Scan for the cell matching the given text and deliver its [x, y] coordinate at center. 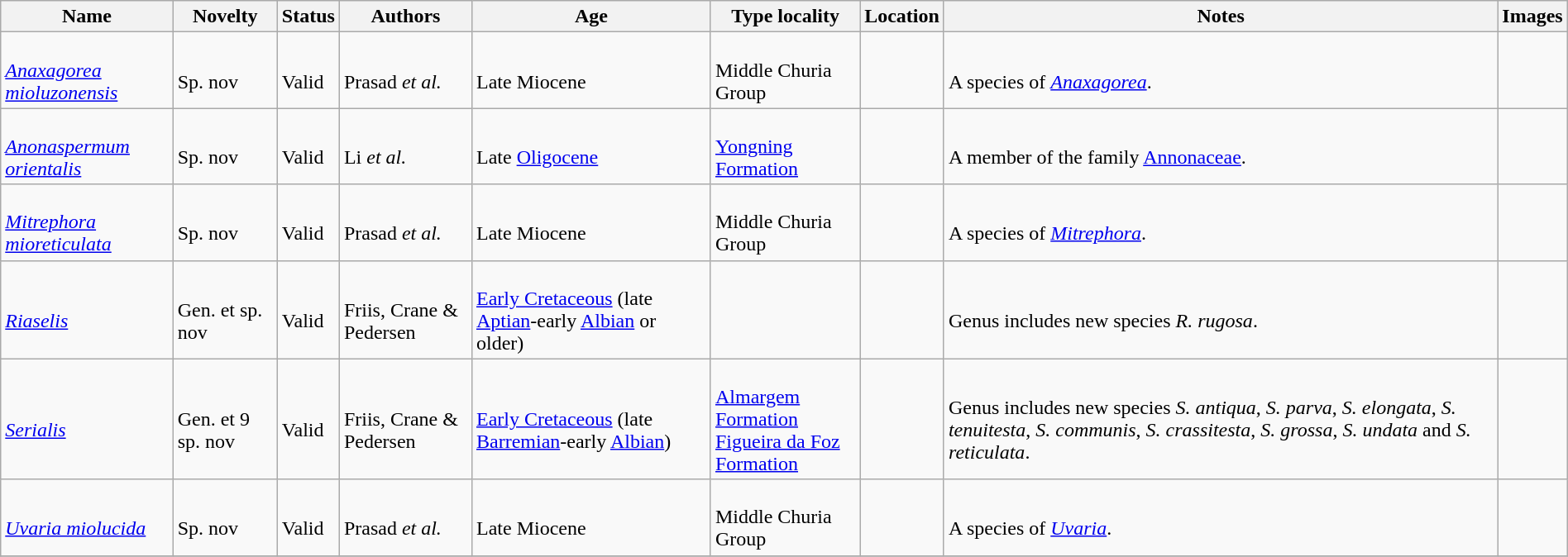
Genus includes new species S. antiqua, S. parva, S. elongata, S. tenuitesta, S. communis, S. crassitesta, S. grossa, S. undata and S. reticulata. [1221, 419]
Almargem Formation Figueira da Foz Formation [785, 419]
Gen. et 9 sp. nov [225, 419]
Novelty [225, 17]
A species of Uvaria. [1221, 517]
Location [902, 17]
Early Cretaceous (late Aptian-early Albian or older) [590, 309]
A species of Mitrephora. [1221, 222]
A member of the family Annonaceae. [1221, 146]
Authors [405, 17]
Anonaspermum orientalis [87, 146]
Age [590, 17]
Li et al. [405, 146]
Mitrephora mioreticulata [87, 222]
Anaxagorea mioluzonensis [87, 70]
Type locality [785, 17]
Notes [1221, 17]
Early Cretaceous (late Barremian-early Albian) [590, 419]
Late Oligocene [590, 146]
A species of Anaxagorea. [1221, 70]
Uvaria miolucida [87, 517]
Gen. et sp. nov [225, 309]
Yongning Formation [785, 146]
Serialis [87, 419]
Name [87, 17]
Images [1532, 17]
Status [308, 17]
Genus includes new species R. rugosa. [1221, 309]
Riaselis [87, 309]
